Pinpoint the cell where the given text exists, returning its [X, Y] midpoint coordinate. 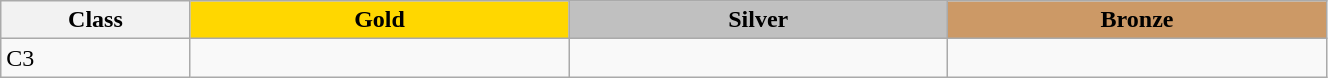
Silver [758, 20]
C3 [96, 58]
Bronze [1138, 20]
Gold [380, 20]
Class [96, 20]
